For the text-containing cell, return its midpoint in (X, Y) coordinate format. 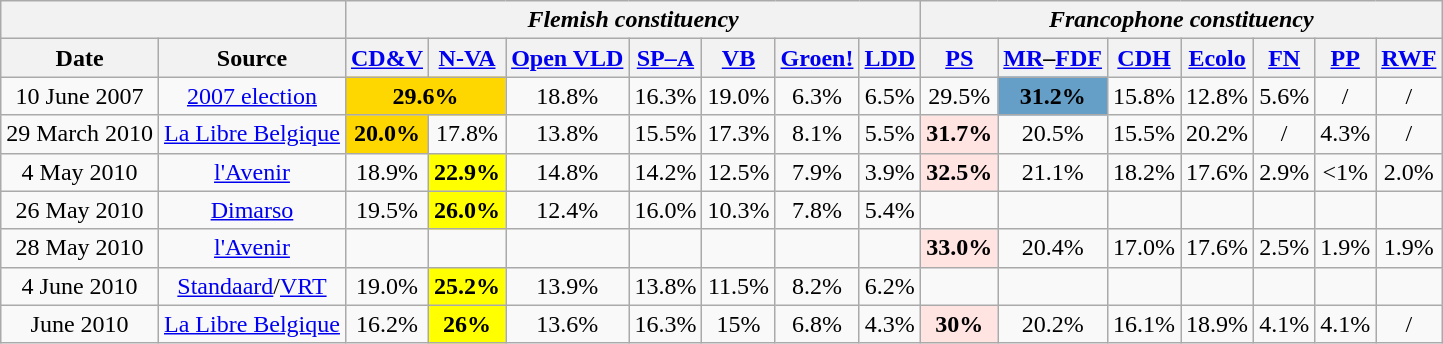
Standaard/VRT (252, 286)
12.8% (1218, 96)
Ecolo (1218, 58)
5.4% (890, 210)
26% (468, 324)
FN (1284, 58)
15% (738, 324)
PP (1346, 58)
2.5% (1284, 248)
17.8% (468, 134)
N-VA (468, 58)
29.6% (425, 96)
Date (80, 58)
18.8% (568, 96)
Francophone constituency (1182, 20)
16.1% (1144, 324)
29 March 2010 (80, 134)
11.5% (738, 286)
3.9% (890, 172)
4 June 2010 (80, 286)
6.2% (890, 286)
33.0% (960, 248)
RWF (1409, 58)
17.3% (738, 134)
6.3% (817, 96)
Flemish constituency (632, 20)
28 May 2010 (80, 248)
June 2010 (80, 324)
14.2% (666, 172)
15.8% (1144, 96)
SP–A (666, 58)
<1% (1346, 172)
MR–FDF (1053, 58)
Source (252, 58)
13.9% (568, 286)
VB (738, 58)
4 May 2010 (80, 172)
16.0% (666, 210)
5.5% (890, 134)
2.0% (1409, 172)
20.4% (1053, 248)
12.4% (568, 210)
8.2% (817, 286)
30% (960, 324)
7.8% (817, 210)
31.7% (960, 134)
PS (960, 58)
Groen! (817, 58)
20.0% (386, 134)
CD&V (386, 58)
31.2% (1053, 96)
CDH (1144, 58)
22.9% (468, 172)
2.9% (1284, 172)
LDD (890, 58)
17.0% (1144, 248)
13.6% (568, 324)
6.8% (817, 324)
14.8% (568, 172)
10 June 2007 (80, 96)
Dimarso (252, 210)
8.1% (817, 134)
16.2% (386, 324)
29.5% (960, 96)
20.5% (1053, 134)
5.6% (1284, 96)
32.5% (960, 172)
18.2% (1144, 172)
21.1% (1053, 172)
26 May 2010 (80, 210)
25.2% (468, 286)
26.0% (468, 210)
Open VLD (568, 58)
10.3% (738, 210)
19.5% (386, 210)
2007 election (252, 96)
12.5% (738, 172)
7.9% (817, 172)
6.5% (890, 96)
